Capture the cell that displays the provided text and extract its [x, y] central coordinate. 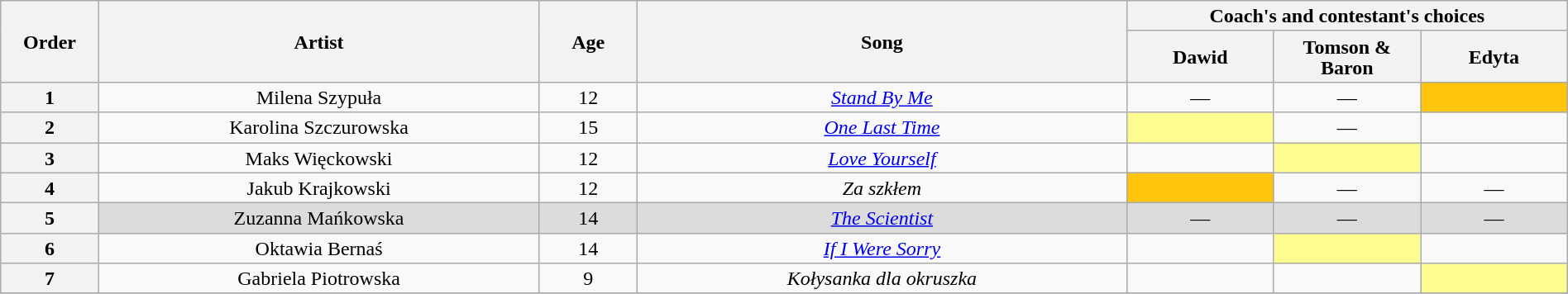
Oktawia Bernaś [319, 248]
If I Were Sorry [882, 248]
Age [588, 41]
2 [50, 127]
5 [50, 218]
Artist [319, 41]
Love Yourself [882, 157]
Gabriela Piotrowska [319, 279]
6 [50, 248]
1 [50, 97]
Milena Szypuła [319, 97]
Za szkłem [882, 188]
7 [50, 279]
Maks Więckowski [319, 157]
Dawid [1200, 56]
3 [50, 157]
Song [882, 41]
Karolina Szczurowska [319, 127]
9 [588, 279]
Order [50, 41]
Edyta [1494, 56]
15 [588, 127]
Zuzanna Mańkowska [319, 218]
Coach's and contestant's choices [1346, 17]
Kołysanka dla okruszka [882, 279]
Tomson & Baron [1347, 56]
Stand By Me [882, 97]
One Last Time [882, 127]
The Scientist [882, 218]
4 [50, 188]
Jakub Krajkowski [319, 188]
